For the text-containing cell, return its midpoint in [X, Y] coordinate format. 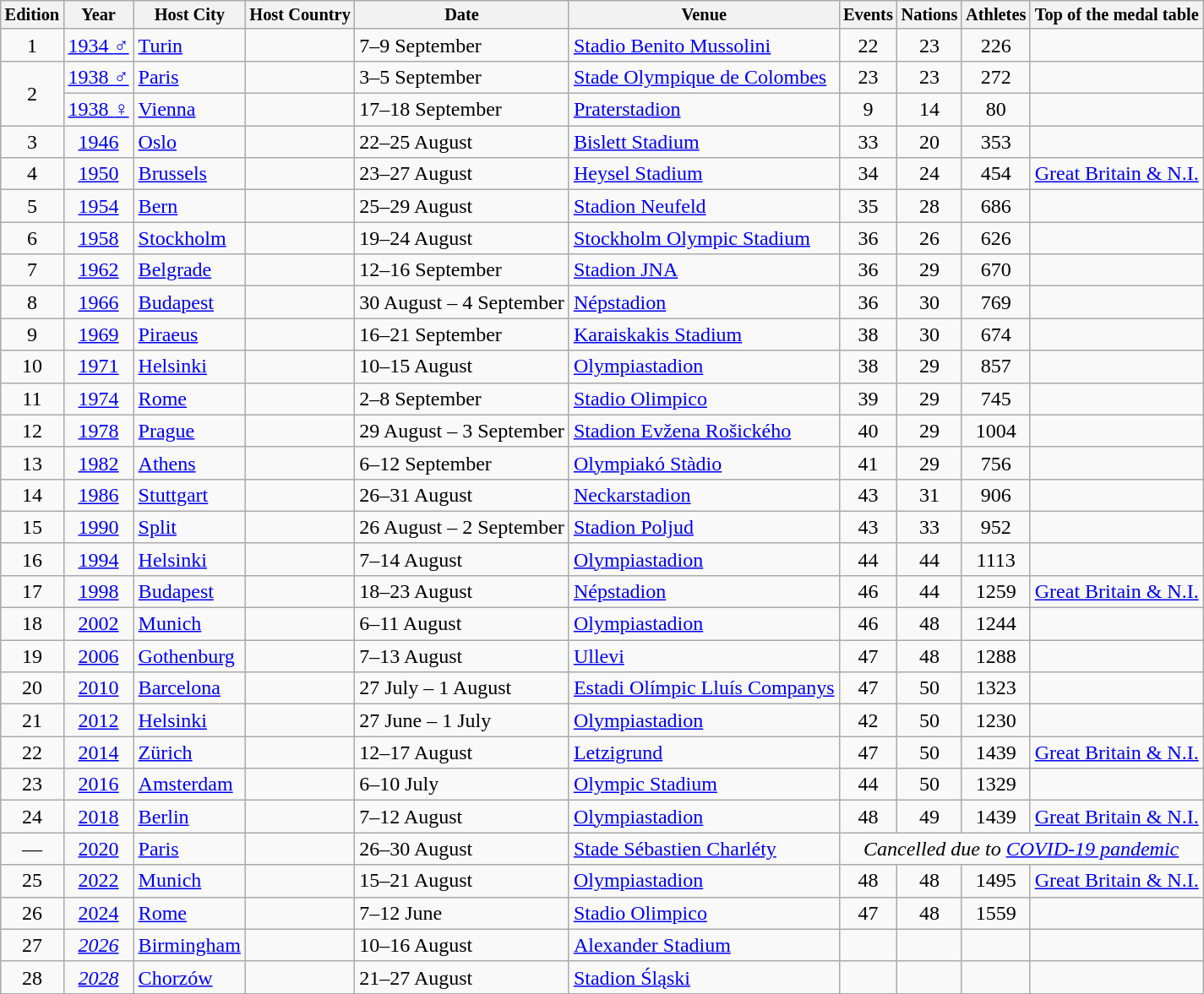
1559 [995, 913]
Berlin [189, 817]
Stadion JNA [704, 270]
Stadion Evžena Rošického [704, 431]
30 August – 4 September [462, 302]
27 [32, 945]
Piraeus [189, 334]
769 [995, 302]
11 [32, 399]
10–16 August [462, 945]
Stadion Neufeld [704, 206]
2028 [98, 977]
1259 [995, 591]
Gothenburg [189, 656]
— [32, 849]
745 [995, 399]
1323 [995, 688]
Estadi Olímpic Lluís Companys [704, 688]
2012 [98, 720]
27 June – 1 July [462, 720]
8 [32, 302]
26–30 August [462, 849]
1978 [98, 431]
6–10 July [462, 785]
1974 [98, 399]
Stadio Benito Mussolini [704, 45]
7–12 August [462, 817]
7–12 June [462, 913]
1969 [98, 334]
1950 [98, 174]
Neckarstadion [704, 495]
34 [869, 174]
18–23 August [462, 591]
49 [929, 817]
2–8 September [462, 399]
Prague [189, 431]
Stockholm Olympic Stadium [704, 238]
Venue [704, 15]
25 [32, 881]
1954 [98, 206]
Amsterdam [189, 785]
Nations [929, 15]
272 [995, 77]
1982 [98, 463]
626 [995, 238]
Split [189, 527]
Stadion Śląski [704, 977]
Birmingham [189, 945]
226 [995, 45]
952 [995, 527]
Turin [189, 45]
Events [869, 15]
1113 [995, 559]
1998 [98, 591]
Stade Olympique de Colombes [704, 77]
1994 [98, 559]
7–14 August [462, 559]
16 [32, 559]
15 [32, 527]
29 August – 3 September [462, 431]
2018 [98, 817]
Oslo [189, 142]
3–5 September [462, 77]
35 [869, 206]
7–9 September [462, 45]
Heysel Stadium [704, 174]
Stadion Poljud [704, 527]
1986 [98, 495]
2026 [98, 945]
25–29 August [462, 206]
12–17 August [462, 752]
80 [995, 110]
Alexander Stadium [704, 945]
1938 ♂ [98, 77]
454 [995, 174]
1958 [98, 238]
1329 [995, 785]
756 [995, 463]
686 [995, 206]
Bislett Stadium [704, 142]
Stockholm [189, 238]
353 [995, 142]
22–25 August [462, 142]
Praterstadion [704, 110]
7–13 August [462, 656]
21 [32, 720]
3 [32, 142]
26 August – 2 September [462, 527]
Host Country [299, 15]
12 [32, 431]
23–27 August [462, 174]
857 [995, 367]
2024 [98, 913]
12–16 September [462, 270]
16–21 September [462, 334]
Athletes [995, 15]
39 [869, 399]
17–18 September [462, 110]
31 [929, 495]
Belgrade [189, 270]
26–31 August [462, 495]
1990 [98, 527]
Zürich [189, 752]
2002 [98, 624]
1288 [995, 656]
Year [98, 15]
2016 [98, 785]
10 [32, 367]
2020 [98, 849]
7 [32, 270]
17 [32, 591]
Ullevi [704, 656]
674 [995, 334]
Athens [189, 463]
1230 [995, 720]
5 [32, 206]
6 [32, 238]
21–27 August [462, 977]
Top of the medal table [1117, 15]
Edition [32, 15]
1244 [995, 624]
6–11 August [462, 624]
2022 [98, 881]
41 [869, 463]
1966 [98, 302]
Host City [189, 15]
670 [995, 270]
Cancelled due to COVID-19 pandemic [1021, 849]
4 [32, 174]
Brussels [189, 174]
13 [32, 463]
40 [869, 431]
10–15 August [462, 367]
1946 [98, 142]
Stade Sébastien Charléty [704, 849]
1938 ♀ [98, 110]
1962 [98, 270]
42 [869, 720]
2014 [98, 752]
1495 [995, 881]
Olympic Stadium [704, 785]
19 [32, 656]
Olympiakó Stàdio [704, 463]
Stuttgart [189, 495]
19–24 August [462, 238]
1004 [995, 431]
27 July – 1 August [462, 688]
15–21 August [462, 881]
2006 [98, 656]
Barcelona [189, 688]
Bern [189, 206]
Karaiskakis Stadium [704, 334]
2 [32, 93]
1971 [98, 367]
18 [32, 624]
Vienna [189, 110]
906 [995, 495]
Date [462, 15]
1 [32, 45]
Chorzów [189, 977]
2010 [98, 688]
1934 ♂ [98, 45]
6–12 September [462, 463]
Letzigrund [704, 752]
